Provide the [X, Y] coordinate of the cell's center where the given text is located.  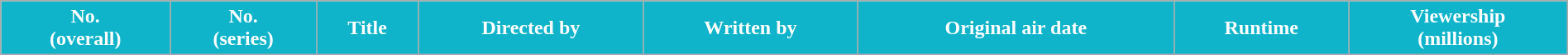
No. (overall) [86, 28]
Runtime [1262, 28]
Title [367, 28]
Directed by [531, 28]
Original air date [1016, 28]
Written by [751, 28]
No. (series) [243, 28]
Viewership(millions) [1457, 28]
